Identify which cell holds the provided text, then report its (X, Y) central coordinate. 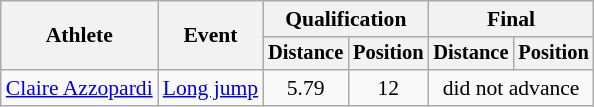
12 (388, 88)
Qualification (346, 19)
Final (510, 19)
Event (210, 36)
did not advance (510, 88)
Athlete (80, 36)
5.79 (306, 88)
Long jump (210, 88)
Claire Azzopardi (80, 88)
